Determine the [x, y] coordinate at the center of the cell enclosing the given text.  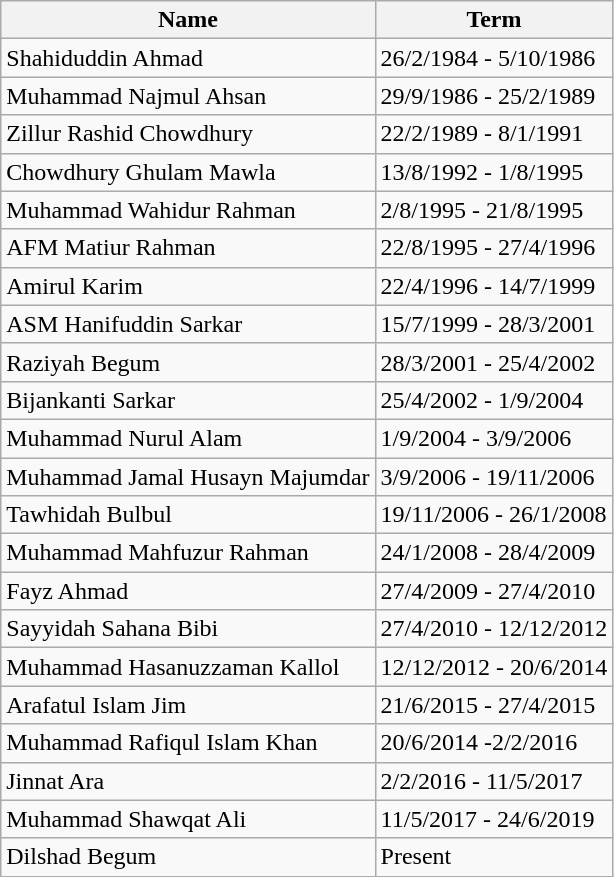
Chowdhury Ghulam Mawla [188, 172]
Bijankanti Sarkar [188, 400]
Muhammad Nurul Alam [188, 438]
Fayz Ahmad [188, 591]
26/2/1984 - 5/10/1986 [494, 58]
27/4/2010 - 12/12/2012 [494, 629]
28/3/2001 - 25/4/2002 [494, 362]
Muhammad Wahidur Rahman [188, 210]
11/5/2017 - 24/6/2019 [494, 819]
13/8/1992 - 1/8/1995 [494, 172]
Muhammad Rafiqul Islam Khan [188, 743]
22/4/1996 - 14/7/1999 [494, 286]
Jinnat Ara [188, 781]
Muhammad Jamal Husayn Majumdar [188, 477]
19/11/2006 - 26/1/2008 [494, 515]
2/2/2016 - 11/5/2017 [494, 781]
25/4/2002 - 1/9/2004 [494, 400]
27/4/2009 - 27/4/2010 [494, 591]
Tawhidah Bulbul [188, 515]
29/9/1986 - 25/2/1989 [494, 96]
Raziyah Begum [188, 362]
Muhammad Mahfuzur Rahman [188, 553]
24/1/2008 - 28/4/2009 [494, 553]
15/7/1999 - 28/3/2001 [494, 324]
Muhammad Shawqat Ali [188, 819]
12/12/2012 - 20/6/2014 [494, 667]
Name [188, 20]
Dilshad Begum [188, 857]
21/6/2015 - 27/4/2015 [494, 705]
Muhammad Najmul Ahsan [188, 96]
20/6/2014 -2/2/2016 [494, 743]
Zillur Rashid Chowdhury [188, 134]
22/8/1995 - 27/4/1996 [494, 248]
AFM Matiur Rahman [188, 248]
3/9/2006 - 19/11/2006 [494, 477]
Muhammad Hasanuzzaman Kallol [188, 667]
Sayyidah Sahana Bibi [188, 629]
22/2/1989 - 8/1/1991 [494, 134]
Present [494, 857]
Amirul Karim [188, 286]
ASM Hanifuddin Sarkar [188, 324]
Term [494, 20]
Arafatul Islam Jim [188, 705]
Shahiduddin Ahmad [188, 58]
1/9/2004 - 3/9/2006 [494, 438]
2/8/1995 - 21/8/1995 [494, 210]
